Identify which cell holds the provided text, then report its [x, y] central coordinate. 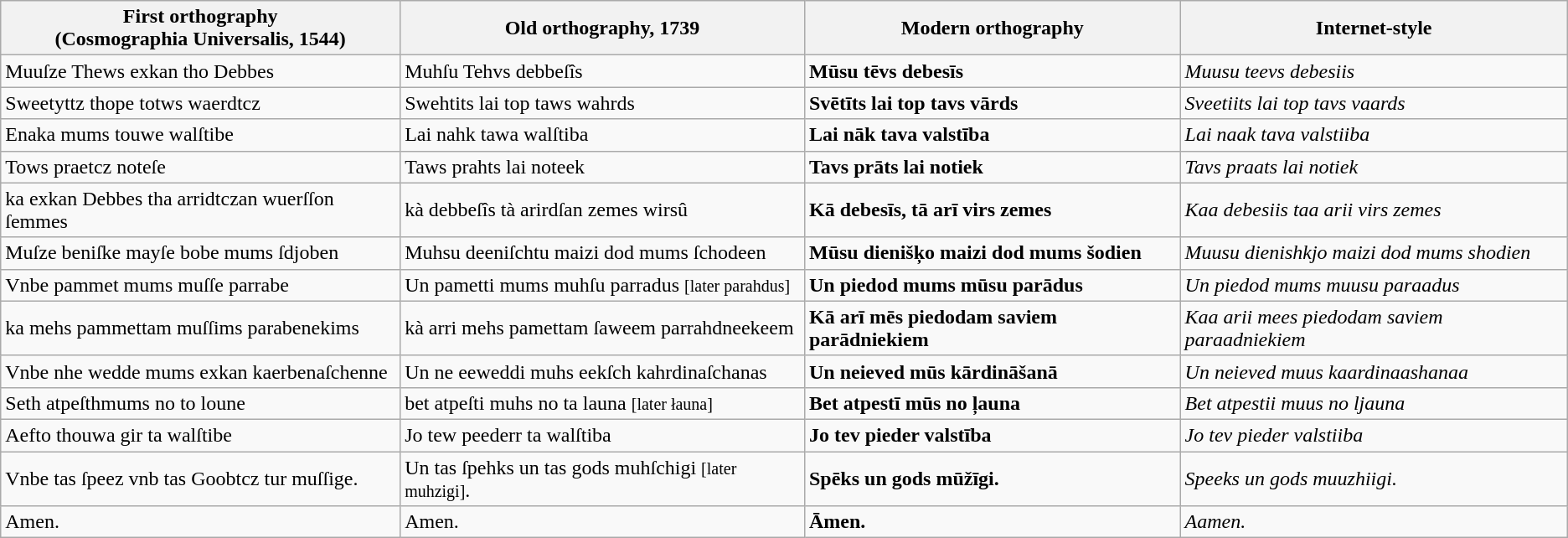
Muusu dienishkjo maizi dod mums shodien [1374, 253]
Muſze beniſke mayſe bobe mums ſdjoben [201, 253]
Muuſze Thews exkan tho Debbes [201, 71]
Un neieved mūs kārdināšanā [992, 371]
Swehtits lai top taws wahrds [603, 103]
kà arri mehs pamettam ſaweem parrahdneekeem [603, 328]
Kā debesīs, tā arī virs zemes [992, 210]
Muhſu Tehvs debbeſîs [603, 71]
kà debbeſîs tà arirdſan zemes wirsû [603, 210]
Modern orthography [992, 28]
Lai nāk tava valstība [992, 135]
Un tas ſpehks un tas gods muhſchigi [later muhzigi]. [603, 478]
Taws prahts lai noteek [603, 167]
Un pametti mums muhſu parradus [later parahdus] [603, 285]
Jo tev pieder valstiiba [1374, 435]
Kā arī mēs piedodam saviem parādniekiem [992, 328]
First orthography(Cosmographia Universalis, 1544) [201, 28]
Un ne eeweddi muhs eekſch kahrdinaſchanas [603, 371]
ka mehs pammettam muſſims parabenekims [201, 328]
Kaa arii mees piedodam saviem paraadniekiem [1374, 328]
Vnbe pammet mums muſſe parrabe [201, 285]
Seth atpeſthmums no to loune [201, 403]
Tavs prāts lai notiek [992, 167]
ka exkan Debbes tha arridtczan wuerſſon ſemmes [201, 210]
Muusu teevs debesiis [1374, 71]
Internet-style [1374, 28]
Vnbe tas ſpeez vnb tas Goobtcz tur muſſige. [201, 478]
Aamen. [1374, 522]
Un neieved muus kaardinaashanaa [1374, 371]
Bet atpestī mūs no ļauna [992, 403]
Mūsu tēvs debesīs [992, 71]
Aefto thouwa gir ta walſtibe [201, 435]
Jo tev pieder valstība [992, 435]
Un piedod mums mūsu parādus [992, 285]
Tows praetcz noteſe [201, 167]
Tavs praats lai notiek [1374, 167]
Kaa debesiis taa arii virs zemes [1374, 210]
Jo tew peederr ta walſtiba [603, 435]
Sveetiits lai top tavs vaards [1374, 103]
Un piedod mums muusu paraadus [1374, 285]
Vnbe nhe wedde mums exkan kaerbenaſchenne [201, 371]
Speeks un gods muuzhiigi. [1374, 478]
Spēks un gods mūžīgi. [992, 478]
Āmen. [992, 522]
Muhsu deeniſchtu maizi dod mums ſchodeen [603, 253]
Svētīts lai top tavs vārds [992, 103]
Enaka mums touwe walſtibe [201, 135]
Sweetyttz thope totws waerdtcz [201, 103]
Old orthography, 1739 [603, 28]
Lai nahk tawa walſtiba [603, 135]
Bet atpestii muus no ljauna [1374, 403]
Mūsu dienišķo maizi dod mums šodien [992, 253]
Lai naak tava valstiiba [1374, 135]
bet atpeſti muhs no ta launa [later łauna] [603, 403]
